For the text-containing cell, return its midpoint in (X, Y) coordinate format. 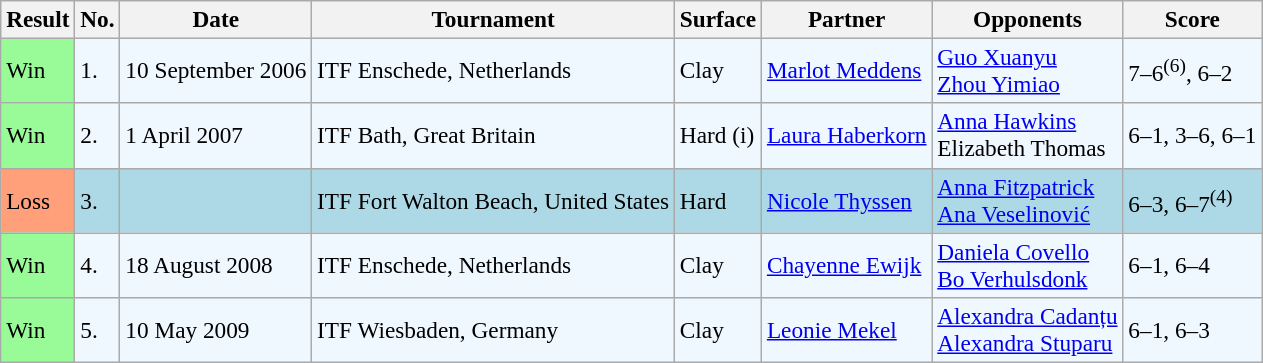
ITF Wiesbaden, Germany (494, 330)
Partner (846, 19)
4. (98, 264)
6–1, 3–6, 6–1 (1192, 136)
ITF Bath, Great Britain (494, 136)
10 September 2006 (216, 70)
6–3, 6–7(4) (1192, 200)
Opponents (1028, 19)
Hard (718, 200)
3. (98, 200)
2. (98, 136)
5. (98, 330)
Surface (718, 19)
Guo Xuanyu Zhou Yimiao (1028, 70)
18 August 2008 (216, 264)
7–6(6), 6–2 (1192, 70)
6–1, 6–3 (1192, 330)
Result (38, 19)
ITF Fort Walton Beach, United States (494, 200)
Hard (i) (718, 136)
Nicole Thyssen (846, 200)
Chayenne Ewijk (846, 264)
Marlot Meddens (846, 70)
Laura Haberkorn (846, 136)
Anna Fitzpatrick Ana Veselinović (1028, 200)
Anna Hawkins Elizabeth Thomas (1028, 136)
1. (98, 70)
Daniela Covello Bo Verhulsdonk (1028, 264)
Loss (38, 200)
Score (1192, 19)
1 April 2007 (216, 136)
10 May 2009 (216, 330)
6–1, 6–4 (1192, 264)
No. (98, 19)
Date (216, 19)
Leonie Mekel (846, 330)
Alexandra Cadanțu Alexandra Stuparu (1028, 330)
Tournament (494, 19)
